For the text-containing cell, return its midpoint in (x, y) coordinate format. 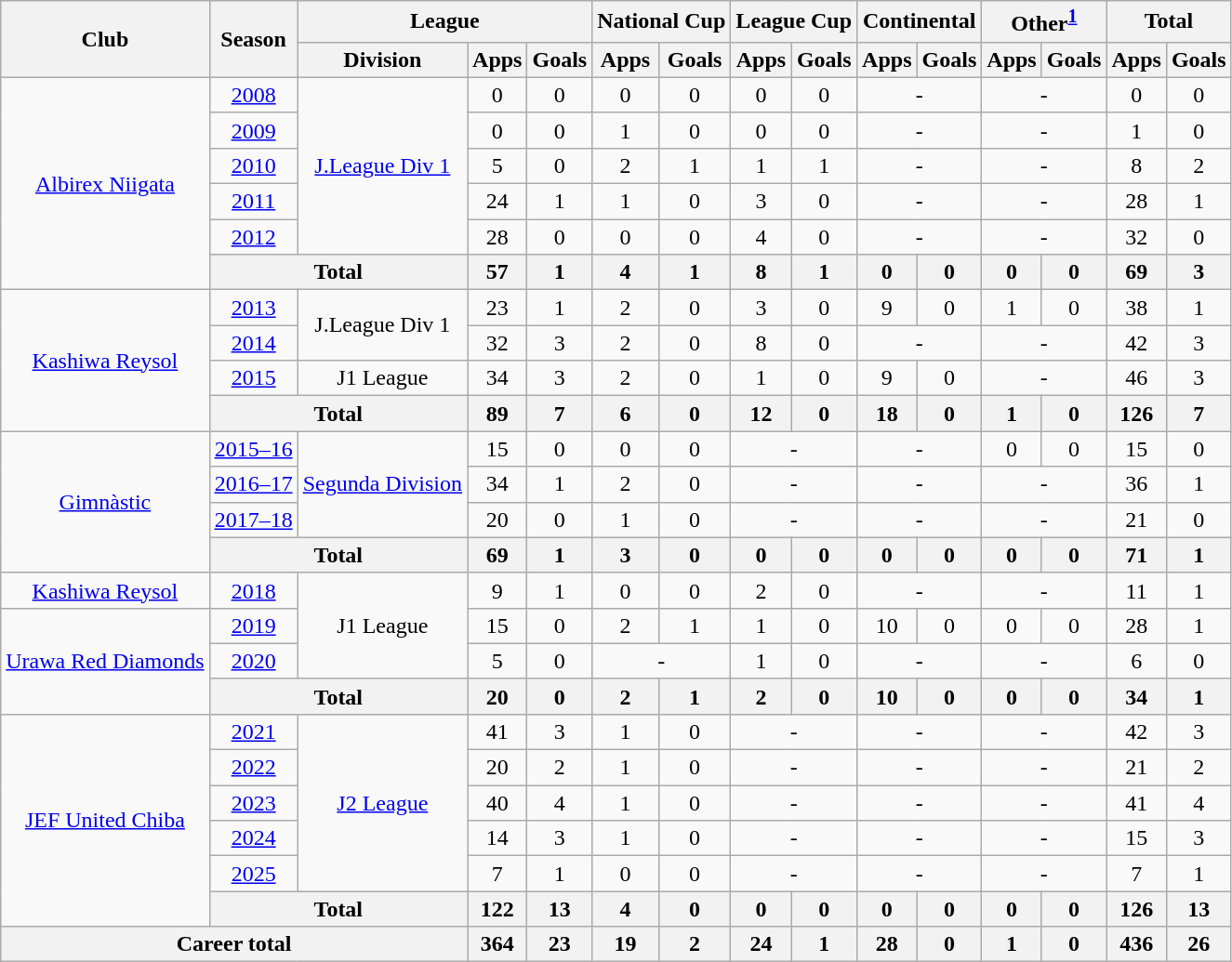
Segunda Division (382, 484)
57 (497, 272)
2015 (253, 378)
2009 (253, 130)
J2 League (382, 802)
2013 (253, 308)
Albirex Niigata (105, 183)
Continental (920, 22)
National Cup (662, 22)
11 (1136, 590)
2015–16 (253, 449)
364 (497, 944)
2019 (253, 626)
2022 (253, 768)
2010 (253, 165)
Club (105, 39)
14 (497, 838)
71 (1136, 555)
38 (1136, 308)
2021 (253, 731)
League Cup (794, 22)
89 (497, 414)
2011 (253, 202)
JEF United Chiba (105, 820)
46 (1136, 378)
Urawa Red Diamonds (105, 661)
19 (626, 944)
Other1 (1044, 22)
2020 (253, 661)
2023 (253, 803)
2008 (253, 95)
Gimnàstic (105, 502)
40 (497, 803)
436 (1136, 944)
12 (761, 414)
Season (253, 39)
2012 (253, 237)
2025 (253, 874)
26 (1199, 944)
Division (382, 59)
18 (887, 414)
122 (497, 909)
League (444, 22)
2014 (253, 343)
2018 (253, 590)
Career total (234, 944)
2016–17 (253, 484)
2017–18 (253, 520)
36 (1136, 484)
2024 (253, 838)
